From the cell containing the given text, extract its center point as (x, y) coordinate. 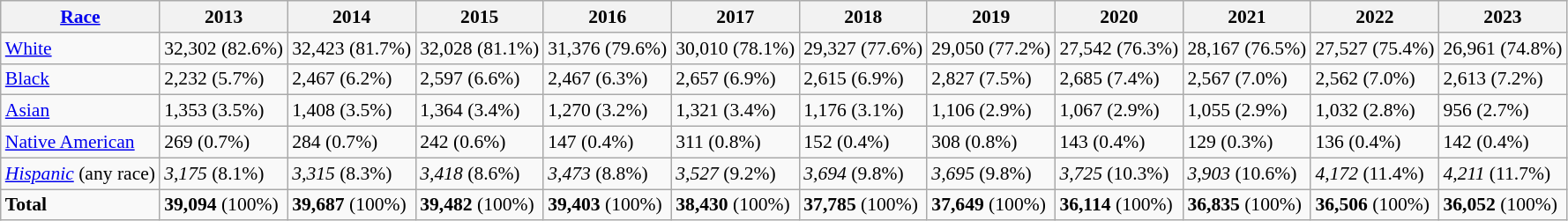
3,903 (10.6%) (1247, 173)
39,403 (100%) (607, 205)
30,010 (78.1%) (735, 48)
2013 (224, 17)
2,685 (7.4%) (1118, 79)
142 (0.4%) (1503, 143)
242 (0.6%) (480, 143)
311 (0.8%) (735, 143)
2,467 (6.2%) (351, 79)
27,542 (76.3%) (1118, 48)
3,725 (10.3%) (1118, 173)
32,423 (81.7%) (351, 48)
2,597 (6.6%) (480, 79)
2,657 (6.9%) (735, 79)
2014 (351, 17)
29,050 (77.2%) (991, 48)
269 (0.7%) (224, 143)
28,167 (76.5%) (1247, 48)
2020 (1118, 17)
Black (80, 79)
3,175 (8.1%) (224, 173)
3,695 (9.8%) (991, 173)
1,321 (3.4%) (735, 111)
4,172 (11.4%) (1374, 173)
2018 (862, 17)
152 (0.4%) (862, 143)
1,055 (2.9%) (1247, 111)
36,506 (100%) (1374, 205)
1,032 (2.8%) (1374, 111)
1,353 (3.5%) (224, 111)
2021 (1247, 17)
2,615 (6.9%) (862, 79)
36,052 (100%) (1503, 205)
147 (0.4%) (607, 143)
3,315 (8.3%) (351, 173)
1,067 (2.9%) (1118, 111)
284 (0.7%) (351, 143)
2023 (1503, 17)
2,562 (7.0%) (1374, 79)
3,473 (8.8%) (607, 173)
2,467 (6.3%) (607, 79)
2022 (1374, 17)
Total (80, 205)
2,232 (5.7%) (224, 79)
956 (2.7%) (1503, 111)
39,094 (100%) (224, 205)
1,408 (3.5%) (351, 111)
27,527 (75.4%) (1374, 48)
2,567 (7.0%) (1247, 79)
32,302 (82.6%) (224, 48)
2019 (991, 17)
3,418 (8.6%) (480, 173)
4,211 (11.7%) (1503, 173)
2,827 (7.5%) (991, 79)
39,482 (100%) (480, 205)
129 (0.3%) (1247, 143)
White (80, 48)
Asian (80, 111)
2017 (735, 17)
3,694 (9.8%) (862, 173)
136 (0.4%) (1374, 143)
2016 (607, 17)
2,613 (7.2%) (1503, 79)
37,649 (100%) (991, 205)
1,364 (3.4%) (480, 111)
308 (0.8%) (991, 143)
143 (0.4%) (1118, 143)
36,835 (100%) (1247, 205)
Native American (80, 143)
36,114 (100%) (1118, 205)
2015 (480, 17)
Hispanic (any race) (80, 173)
39,687 (100%) (351, 205)
37,785 (100%) (862, 205)
31,376 (79.6%) (607, 48)
29,327 (77.6%) (862, 48)
32,028 (81.1%) (480, 48)
3,527 (9.2%) (735, 173)
1,270 (3.2%) (607, 111)
1,106 (2.9%) (991, 111)
1,176 (3.1%) (862, 111)
26,961 (74.8%) (1503, 48)
Race (80, 17)
38,430 (100%) (735, 205)
